From the cell containing the given text, extract its center point as (X, Y) coordinate. 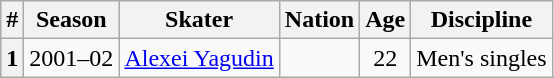
Men's singles (482, 58)
22 (386, 58)
Skater (199, 20)
Alexei Yagudin (199, 58)
1 (12, 58)
Discipline (482, 20)
Nation (319, 20)
2001–02 (72, 58)
Age (386, 20)
# (12, 20)
Season (72, 20)
